Detect which cell encompasses the target text, then output its (X, Y) center coordinate. 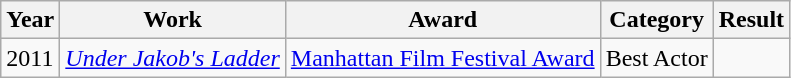
Manhattan Film Festival Award (442, 58)
Award (442, 20)
Category (656, 20)
Best Actor (656, 58)
Year (30, 20)
2011 (30, 58)
Work (173, 20)
Result (751, 20)
Under Jakob's Ladder (173, 58)
